Return (X, Y) of the center of cell containing provided text 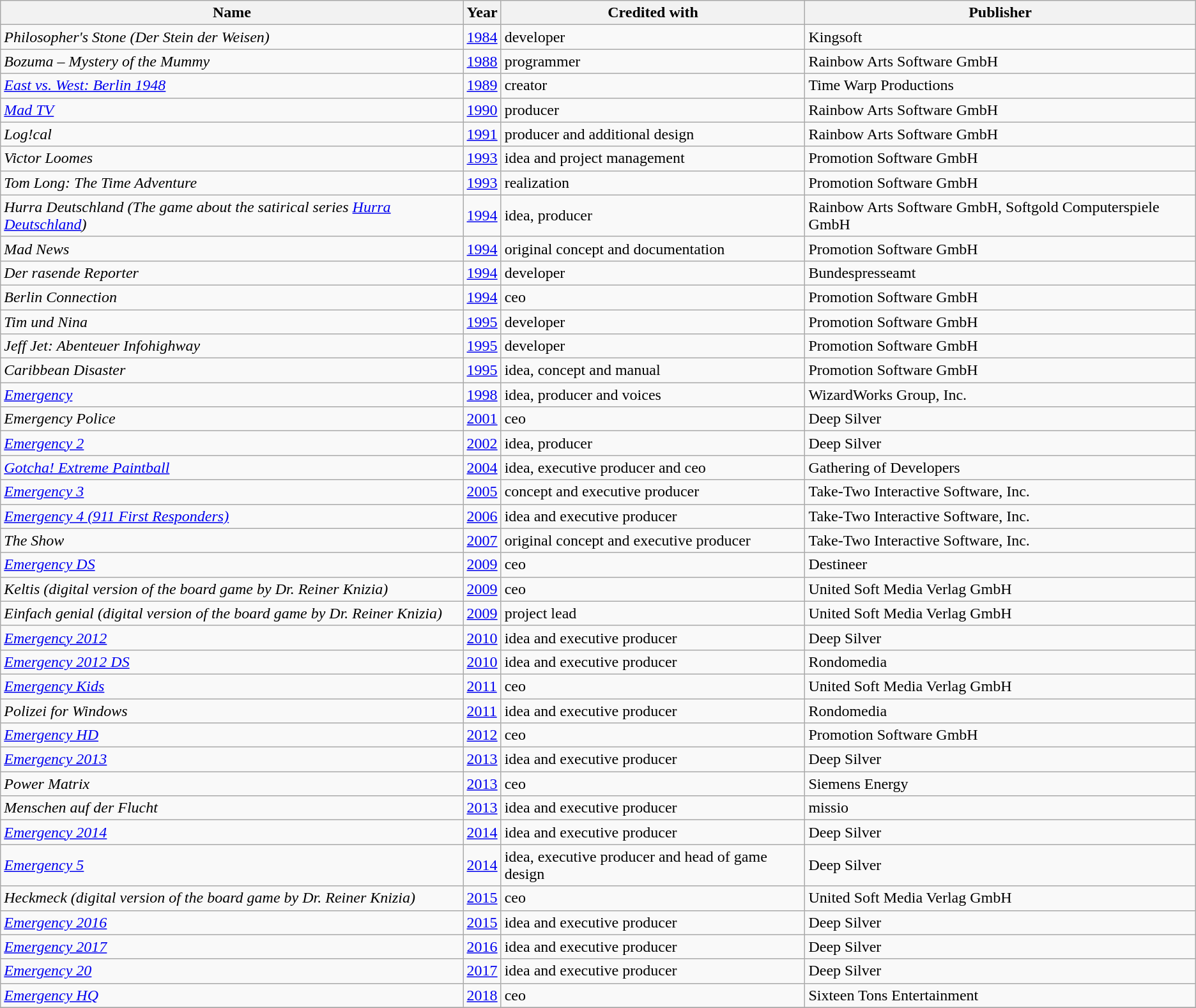
2001 (482, 419)
idea and project management (653, 158)
Destineer (1000, 565)
Emergency 2 (232, 443)
Kingsoft (1000, 37)
2018 (482, 995)
2004 (482, 468)
Tom Long: The Time Adventure (232, 183)
project lead (653, 613)
Emergency DS (232, 565)
idea, executive producer and ceo (653, 468)
Emergency 2017 (232, 947)
Der rasende Reporter (232, 273)
Emergency Police (232, 419)
missio (1000, 808)
realization (653, 183)
Hurra Deutschland (The game about the satirical series Hurra Deutschland) (232, 216)
Emergency HQ (232, 995)
Emergency 2016 (232, 922)
Siemens Energy (1000, 784)
Emergency (232, 395)
Philosopher's Stone (Der Stein der Weisen) (232, 37)
2002 (482, 443)
1998 (482, 395)
Jeff Jet: Abenteuer Infohighway (232, 346)
programmer (653, 61)
Victor Loomes (232, 158)
Name (232, 13)
Year (482, 13)
Emergency 20 (232, 971)
Heckmeck (digital version of the board game by Dr. Reiner Knizia) (232, 898)
original concept and executive producer (653, 540)
Emergency 2012 DS (232, 662)
2007 (482, 540)
1990 (482, 110)
Tim und Nina (232, 321)
Bozuma – Mystery of the Mummy (232, 61)
Caribbean Disaster (232, 370)
idea, producer and voices (653, 395)
2017 (482, 971)
1988 (482, 61)
Menschen auf der Flucht (232, 808)
2012 (482, 735)
idea, executive producer and head of game design (653, 865)
producer and additional design (653, 134)
Keltis (digital version of the board game by Dr. Reiner Knizia) (232, 589)
Credited with (653, 13)
producer (653, 110)
Mad News (232, 248)
idea, concept and manual (653, 370)
Sixteen Tons Entertainment (1000, 995)
concept and executive producer (653, 492)
Emergency 2012 (232, 638)
1989 (482, 86)
Emergency 2013 (232, 760)
1991 (482, 134)
Gotcha! Extreme Paintball (232, 468)
2005 (482, 492)
Emergency HD (232, 735)
Polizei for Windows (232, 711)
The Show (232, 540)
Log!cal (232, 134)
Power Matrix (232, 784)
creator (653, 86)
Gathering of Developers (1000, 468)
Emergency 2014 (232, 832)
Emergency 5 (232, 865)
1984 (482, 37)
Mad TV (232, 110)
Emergency 3 (232, 492)
2006 (482, 516)
2016 (482, 947)
Einfach genial (digital version of the board game by Dr. Reiner Knizia) (232, 613)
Berlin Connection (232, 297)
WizardWorks Group, Inc. (1000, 395)
Rainbow Arts Software GmbH, Softgold Computerspiele GmbH (1000, 216)
Time Warp Productions (1000, 86)
Bundespresseamt (1000, 273)
Emergency 4 (911 First Responders) (232, 516)
Emergency Kids (232, 686)
East vs. West: Berlin 1948 (232, 86)
Publisher (1000, 13)
original concept and documentation (653, 248)
